Return the (x, y) coordinate for the center point of the cell that contains the specified text.  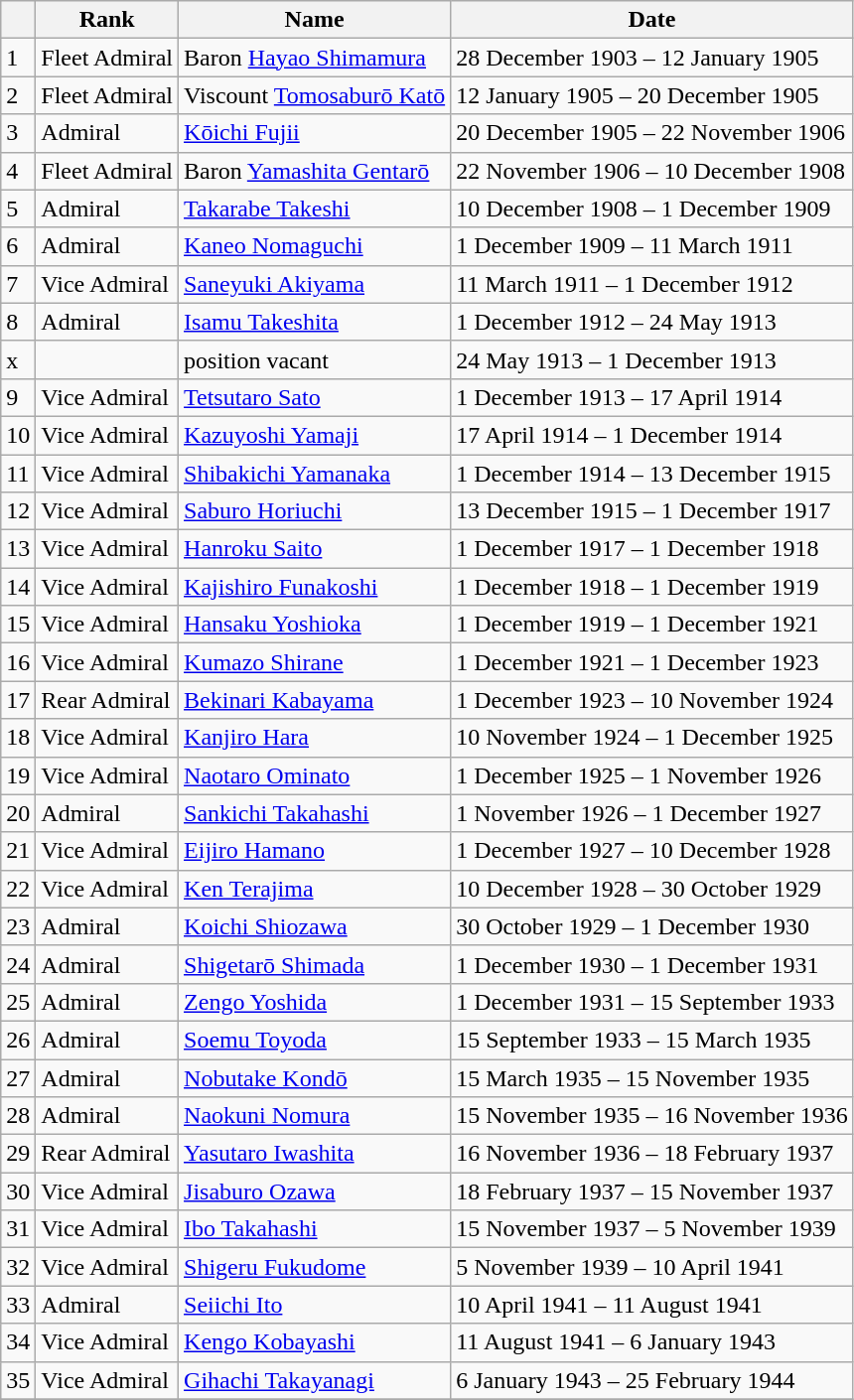
5 (18, 209)
1 (18, 58)
Kōichi Fujii (315, 133)
Koichi Shiozawa (315, 926)
17 April 1914 – 1 December 1914 (652, 435)
5 November 1939 – 10 April 1941 (652, 1267)
1 December 1930 – 1 December 1931 (652, 964)
15 September 1933 – 15 March 1935 (652, 1040)
Kanjiro Hara (315, 738)
13 December 1915 – 1 December 1917 (652, 511)
35 (18, 1380)
Jisaburo Ozawa (315, 1191)
11 August 1941 – 6 January 1943 (652, 1342)
Bekinari Kabayama (315, 700)
28 (18, 1116)
1 November 1926 – 1 December 1927 (652, 813)
Shigetarō Shimada (315, 964)
10 (18, 435)
15 March 1935 – 15 November 1935 (652, 1077)
Sankichi Takahashi (315, 813)
20 (18, 813)
11 (18, 474)
15 November 1937 – 5 November 1939 (652, 1229)
Tetsutaro Sato (315, 397)
28 December 1903 – 12 January 1905 (652, 58)
10 December 1908 – 1 December 1909 (652, 209)
Viscount Tomosaburō Katō (315, 95)
26 (18, 1040)
Hansaku Yoshioka (315, 625)
Zengo Yoshida (315, 1002)
11 March 1911 – 1 December 1912 (652, 284)
Date (652, 20)
Shibakichi Yamanaka (315, 474)
18 (18, 738)
19 (18, 775)
18 February 1937 – 15 November 1937 (652, 1191)
21 (18, 851)
Shigeru Fukudome (315, 1267)
1 December 1912 – 24 May 1913 (652, 322)
Baron Yamashita Gentarō (315, 171)
1 December 1931 – 15 September 1933 (652, 1002)
2 (18, 95)
15 November 1935 – 16 November 1936 (652, 1116)
Baron Hayao Shimamura (315, 58)
1 December 1927 – 10 December 1928 (652, 851)
22 (18, 889)
16 November 1936 – 18 February 1937 (652, 1154)
Isamu Takeshita (315, 322)
Kajishiro Funakoshi (315, 587)
position vacant (315, 359)
Rank (107, 20)
16 (18, 662)
12 (18, 511)
Takarabe Takeshi (315, 209)
10 December 1928 – 30 October 1929 (652, 889)
25 (18, 1002)
7 (18, 284)
Hanroku Saito (315, 549)
12 January 1905 – 20 December 1905 (652, 95)
3 (18, 133)
Saburo Horiuchi (315, 511)
1 December 1923 – 10 November 1924 (652, 700)
1 December 1913 – 17 April 1914 (652, 397)
33 (18, 1305)
Eijiro Hamano (315, 851)
1 December 1921 – 1 December 1923 (652, 662)
6 January 1943 – 25 February 1944 (652, 1380)
Kengo Kobayashi (315, 1342)
Seiichi Ito (315, 1305)
8 (18, 322)
1 December 1917 – 1 December 1918 (652, 549)
10 April 1941 – 11 August 1941 (652, 1305)
Name (315, 20)
x (18, 359)
17 (18, 700)
Naokuni Nomura (315, 1116)
20 December 1905 – 22 November 1906 (652, 133)
13 (18, 549)
Nobutake Kondō (315, 1077)
1 December 1914 – 13 December 1915 (652, 474)
Yasutaro Iwashita (315, 1154)
Kumazo Shirane (315, 662)
1 December 1919 – 1 December 1921 (652, 625)
Soemu Toyoda (315, 1040)
14 (18, 587)
31 (18, 1229)
Kaneo Nomaguchi (315, 246)
30 October 1929 – 1 December 1930 (652, 926)
29 (18, 1154)
6 (18, 246)
32 (18, 1267)
Gihachi Takayanagi (315, 1380)
Saneyuki Akiyama (315, 284)
4 (18, 171)
Ibo Takahashi (315, 1229)
1 December 1925 – 1 November 1926 (652, 775)
27 (18, 1077)
1 December 1909 – 11 March 1911 (652, 246)
1 December 1918 – 1 December 1919 (652, 587)
23 (18, 926)
34 (18, 1342)
24 (18, 964)
22 November 1906 – 10 December 1908 (652, 171)
30 (18, 1191)
10 November 1924 – 1 December 1925 (652, 738)
9 (18, 397)
15 (18, 625)
Ken Terajima (315, 889)
Naotaro Ominato (315, 775)
Kazuyoshi Yamaji (315, 435)
24 May 1913 – 1 December 1913 (652, 359)
